Scan for the cell matching the given text and deliver its [X, Y] coordinate at center. 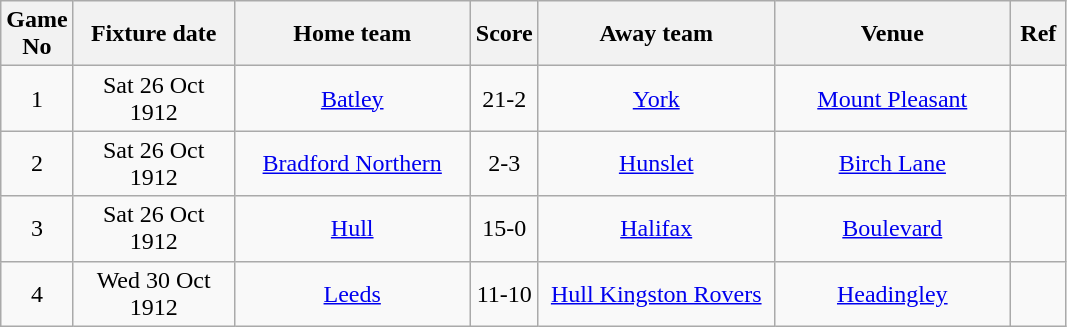
Home team [352, 34]
Hunslet [656, 164]
Bradford Northern [352, 164]
1 [37, 98]
Boulevard [892, 228]
Away team [656, 34]
Mount Pleasant [892, 98]
Game No [37, 34]
Hull Kingston Rovers [656, 294]
3 [37, 228]
Fixture date [154, 34]
15-0 [504, 228]
Headingley [892, 294]
York [656, 98]
Birch Lane [892, 164]
Score [504, 34]
2 [37, 164]
Ref [1038, 34]
Hull [352, 228]
2-3 [504, 164]
Wed 30 Oct 1912 [154, 294]
4 [37, 294]
21-2 [504, 98]
11-10 [504, 294]
Venue [892, 34]
Batley [352, 98]
Leeds [352, 294]
Halifax [656, 228]
